Pinpoint the cell where the given text exists, returning its (x, y) midpoint coordinate. 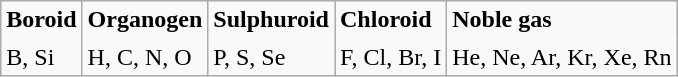
Organogen (145, 20)
Boroid (42, 20)
Noble gas (562, 20)
He, Ne, Ar, Kr, Xe, Rn (562, 56)
H, C, N, O (145, 56)
Sulphuroid (272, 20)
B, Si (42, 56)
Chloroid (390, 20)
F, Cl, Br, I (390, 56)
P, S, Se (272, 56)
